Return the (X, Y) coordinate for the center point of the cell that contains the specified text.  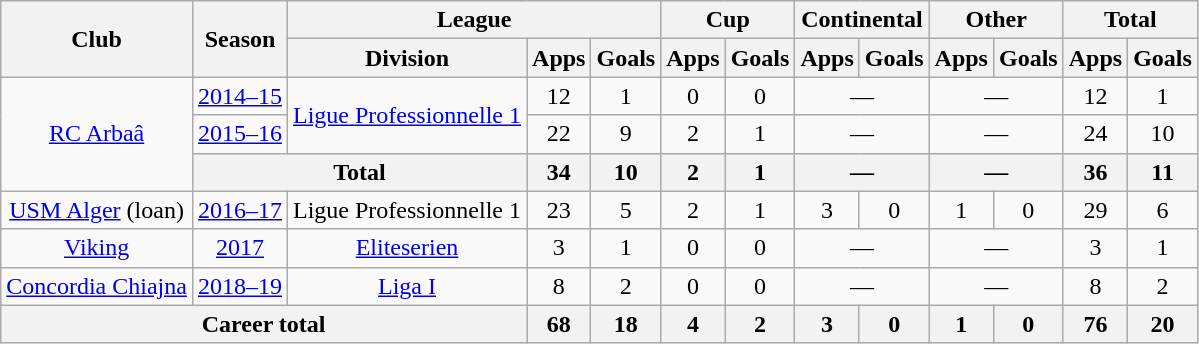
USM Alger (loan) (97, 210)
29 (1095, 210)
RC Arbaâ (97, 134)
Club (97, 39)
Continental (862, 20)
34 (559, 172)
2015–16 (240, 134)
League (474, 20)
Career total (264, 324)
24 (1095, 134)
22 (559, 134)
Eliteserien (408, 248)
6 (1163, 210)
2018–19 (240, 286)
68 (559, 324)
Cup (728, 20)
2014–15 (240, 96)
2016–17 (240, 210)
9 (626, 134)
36 (1095, 172)
18 (626, 324)
Viking (97, 248)
Division (408, 58)
5 (626, 210)
Liga I (408, 286)
2017 (240, 248)
76 (1095, 324)
23 (559, 210)
Other (996, 20)
20 (1163, 324)
Season (240, 39)
4 (693, 324)
11 (1163, 172)
Concordia Chiajna (97, 286)
